Identify which cell holds the provided text, then report its (X, Y) central coordinate. 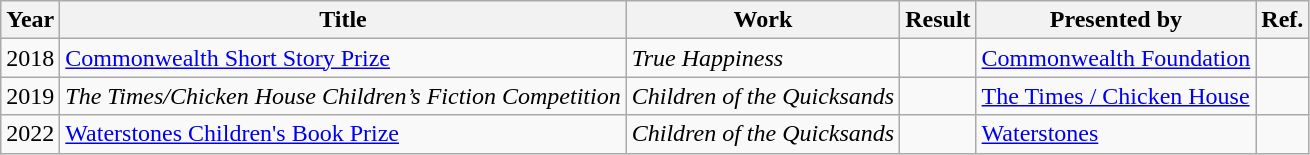
Title (343, 20)
True Happiness (762, 58)
Commonwealth Foundation (1116, 58)
Ref. (1282, 20)
2018 (30, 58)
Waterstones Children's Book Prize (343, 134)
Work (762, 20)
Result (938, 20)
The Times/Chicken House Children’s Fiction Competition (343, 96)
2019 (30, 96)
The Times / Chicken House (1116, 96)
Commonwealth Short Story Prize (343, 58)
2022 (30, 134)
Waterstones (1116, 134)
Presented by (1116, 20)
Year (30, 20)
